Return [x, y] of the center of cell containing provided text 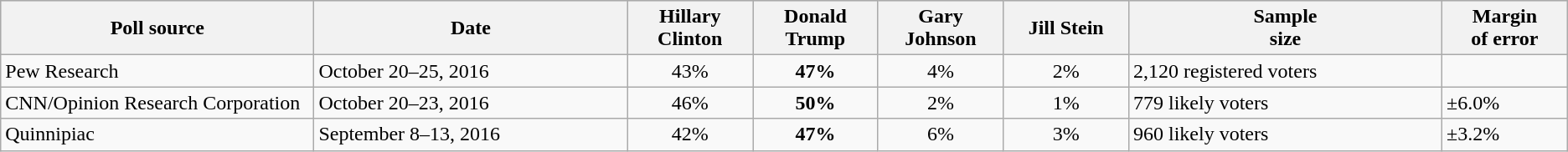
±6.0% [1505, 103]
Marginof error [1505, 28]
Hillary Clinton [690, 28]
October 20–25, 2016 [471, 71]
1% [1066, 103]
779 likely voters [1285, 103]
±3.2% [1505, 134]
Quinnipiac [157, 134]
October 20–23, 2016 [471, 103]
2,120 registered voters [1285, 71]
Jill Stein [1066, 28]
3% [1066, 134]
42% [690, 134]
46% [690, 103]
43% [690, 71]
Gary Johnson [941, 28]
Date [471, 28]
Pew Research [157, 71]
960 likely voters [1285, 134]
Donald Trump [816, 28]
50% [816, 103]
CNN/Opinion Research Corporation [157, 103]
Poll source [157, 28]
6% [941, 134]
Samplesize [1285, 28]
September 8–13, 2016 [471, 134]
4% [941, 71]
